Output the [X, Y] coordinate of the center of the cell containing the given text.  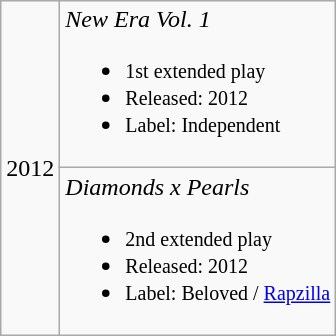
2012 [30, 168]
New Era Vol. 11st extended playReleased: 2012Label: Independent [198, 84]
Diamonds x Pearls2nd extended playReleased: 2012Label: Beloved / Rapzilla [198, 252]
